Provide the (x, y) coordinate of the cell's center where the given text is located.  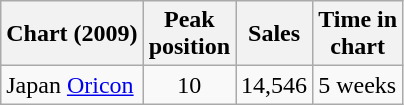
10 (189, 85)
Peakposition (189, 34)
Time inchart (358, 34)
Chart (2009) (72, 34)
Sales (274, 34)
5 weeks (358, 85)
14,546 (274, 85)
Japan Oricon (72, 85)
